From the cell containing the given text, extract its center point as (X, Y) coordinate. 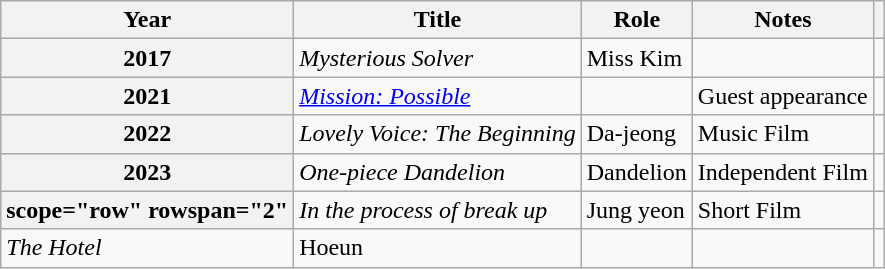
In the process of break up (438, 210)
Title (438, 20)
Short Film (782, 210)
Dandelion (636, 172)
The Hotel (148, 248)
Mission: Possible (438, 96)
Guest appearance (782, 96)
2023 (148, 172)
Role (636, 20)
Music Film (782, 134)
2017 (148, 58)
Notes (782, 20)
One-piece Dandelion (438, 172)
Lovely Voice: The Beginning (438, 134)
Year (148, 20)
2022 (148, 134)
Da-jeong (636, 134)
Jung yeon (636, 210)
2021 (148, 96)
Miss Kim (636, 58)
Independent Film (782, 172)
scope="row" rowspan="2" (148, 210)
Mysterious Solver (438, 58)
Hoeun (438, 248)
